Extract the [x, y] coordinate from the center of the cell holding the provided text.  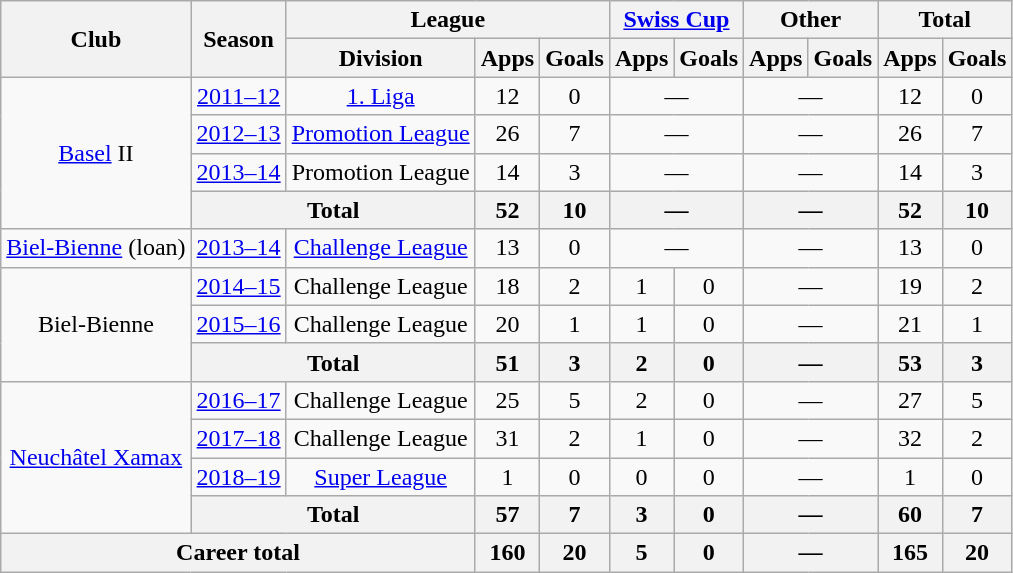
57 [507, 515]
21 [910, 324]
Other [811, 20]
2016–17 [238, 400]
51 [507, 362]
League [448, 20]
25 [507, 400]
Super League [380, 477]
Swiss Cup [676, 20]
2015–16 [238, 324]
160 [507, 553]
2017–18 [238, 438]
Biel-Bienne [96, 324]
165 [910, 553]
18 [507, 286]
32 [910, 438]
Neuchâtel Xamax [96, 457]
2011–12 [238, 96]
60 [910, 515]
Division [380, 58]
31 [507, 438]
Club [96, 39]
53 [910, 362]
Basel II [96, 153]
2018–19 [238, 477]
2014–15 [238, 286]
Season [238, 39]
1. Liga [380, 96]
Biel-Bienne (loan) [96, 248]
Career total [238, 553]
2012–13 [238, 134]
19 [910, 286]
27 [910, 400]
